Extract the (x, y) coordinate from the center of the cell holding the provided text.  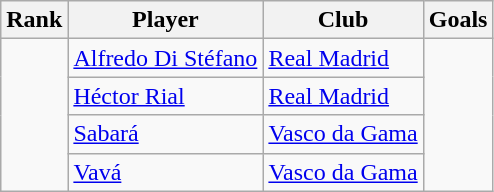
Goals (458, 20)
Sabará (166, 134)
Héctor Rial (166, 96)
Alfredo Di Stéfano (166, 58)
Rank (34, 20)
Club (343, 20)
Vavá (166, 172)
Player (166, 20)
